Detect which cell encompasses the target text, then output its (X, Y) center coordinate. 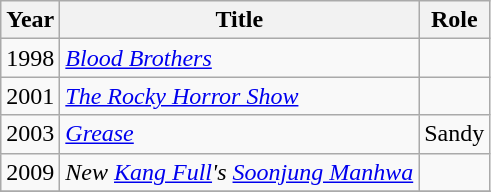
1998 (30, 58)
Blood Brothers (240, 58)
2001 (30, 96)
Title (240, 20)
2003 (30, 134)
The Rocky Horror Show (240, 96)
2009 (30, 172)
Grease (240, 134)
Role (454, 20)
New Kang Full's Soonjung Manhwa (240, 172)
Sandy (454, 134)
Year (30, 20)
